Provide the [X, Y] coordinate of the cell's center where the given text is located.  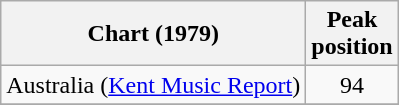
Chart (1979) [154, 34]
94 [352, 85]
Peak position [352, 34]
Australia (Kent Music Report) [154, 85]
